Pinpoint the cell where the given text exists, returning its (x, y) midpoint coordinate. 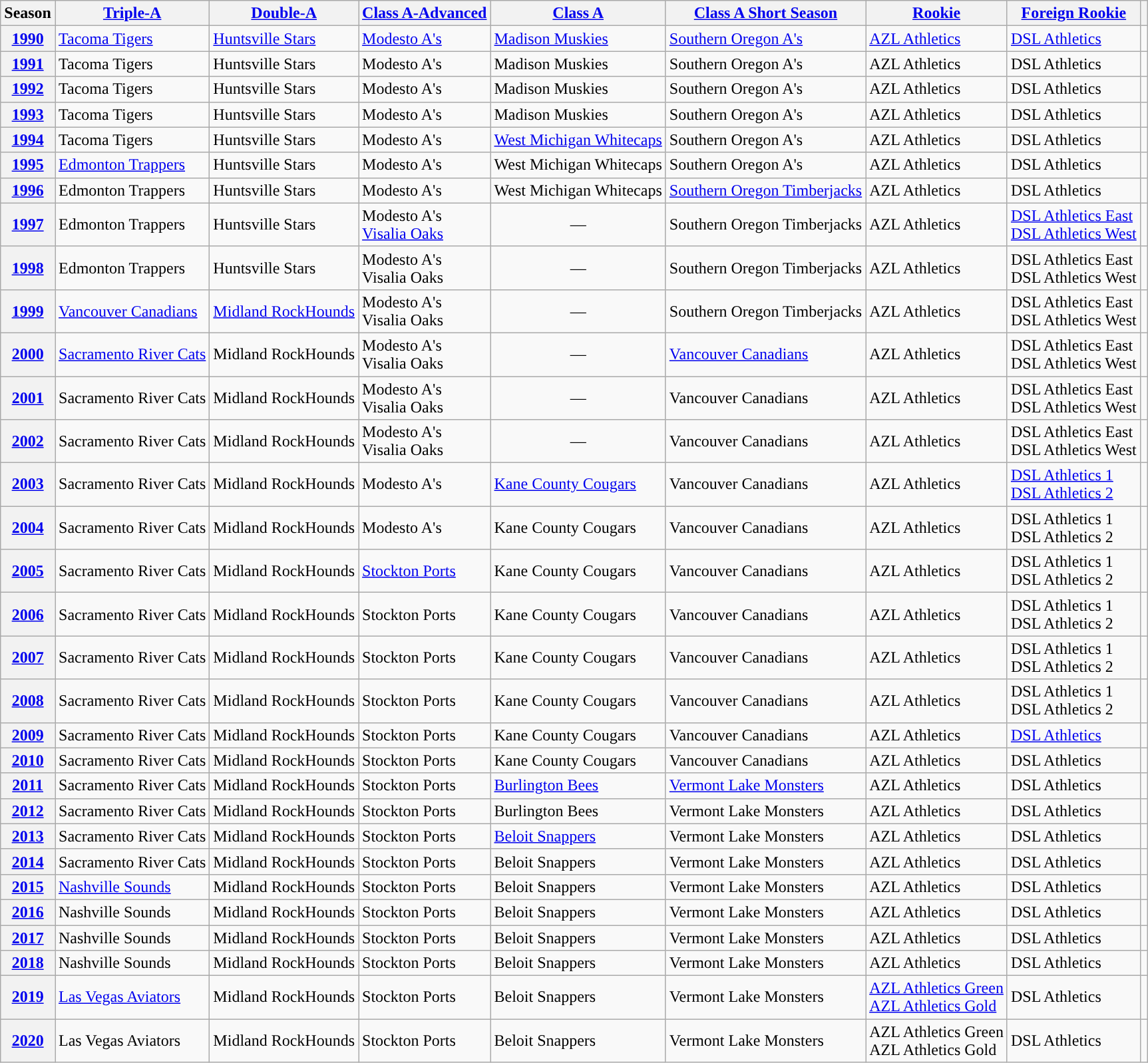
Triple-A (132, 13)
2017 (28, 937)
2012 (28, 811)
2003 (28, 484)
2009 (28, 735)
2000 (28, 354)
Double-A (284, 13)
2007 (28, 657)
1993 (28, 114)
Class A (578, 13)
1995 (28, 165)
1999 (28, 311)
1991 (28, 64)
2019 (28, 998)
Foreign Rookie (1073, 13)
Class A-Advanced (425, 13)
2005 (28, 571)
1998 (28, 267)
2013 (28, 836)
1997 (28, 225)
1996 (28, 190)
1994 (28, 140)
2011 (28, 786)
2002 (28, 442)
2015 (28, 887)
Rookie (937, 13)
2014 (28, 861)
Class A Short Season (765, 13)
2001 (28, 398)
2010 (28, 760)
2006 (28, 615)
2016 (28, 912)
1992 (28, 89)
Season (28, 13)
2020 (28, 1040)
2008 (28, 701)
2018 (28, 963)
1990 (28, 39)
2004 (28, 528)
